Capture the cell that displays the provided text and extract its (x, y) central coordinate. 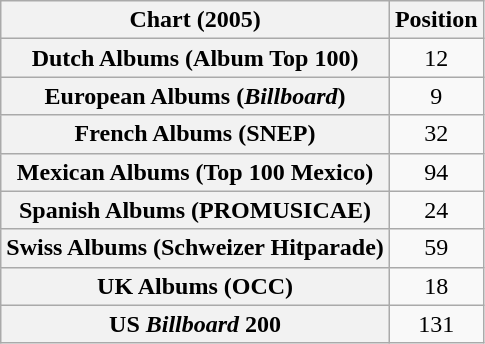
94 (436, 172)
Dutch Albums (Album Top 100) (196, 58)
European Albums (Billboard) (196, 96)
Spanish Albums (PROMUSICAE) (196, 210)
Swiss Albums (Schweizer Hitparade) (196, 248)
59 (436, 248)
9 (436, 96)
24 (436, 210)
US Billboard 200 (196, 324)
12 (436, 58)
131 (436, 324)
18 (436, 286)
Mexican Albums (Top 100 Mexico) (196, 172)
32 (436, 134)
UK Albums (OCC) (196, 286)
Chart (2005) (196, 20)
Position (436, 20)
French Albums (SNEP) (196, 134)
